Search for the cell housing the specified text and yield its [x, y] center coordinate. 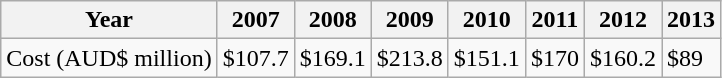
2011 [554, 20]
$170 [554, 58]
Cost (AUD$ million) [109, 58]
$160.2 [622, 58]
Year [109, 20]
$169.1 [332, 58]
$89 [692, 58]
2012 [622, 20]
2013 [692, 20]
2010 [486, 20]
2009 [410, 20]
2007 [256, 20]
$151.1 [486, 58]
$213.8 [410, 58]
2008 [332, 20]
$107.7 [256, 58]
